Search for the cell housing the specified text and yield its [x, y] center coordinate. 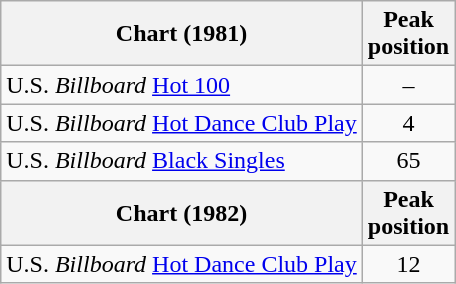
65 [408, 161]
Chart (1981) [182, 34]
4 [408, 123]
Chart (1982) [182, 212]
12 [408, 264]
U.S. Billboard Hot 100 [182, 85]
U.S. Billboard Black Singles [182, 161]
– [408, 85]
